Identify which cell holds the provided text, then report its [X, Y] central coordinate. 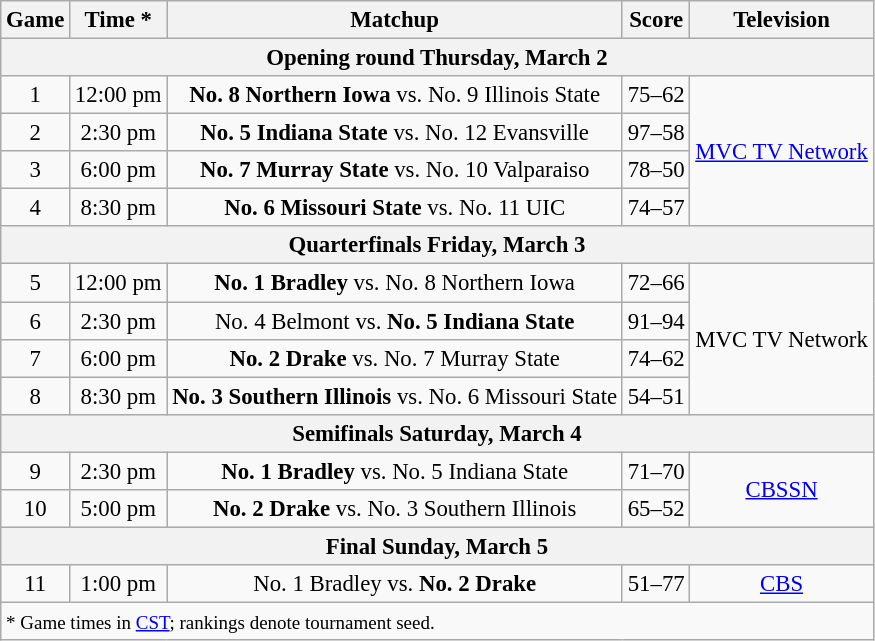
No. 1 Bradley vs. No. 2 Drake [395, 584]
74–57 [656, 208]
No. 2 Drake vs. No. 3 Southern Illinois [395, 509]
11 [36, 584]
74–62 [656, 358]
No. 8 Northern Iowa vs. No. 9 Illinois State [395, 95]
Score [656, 20]
No. 7 Murray State vs. No. 10 Valparaiso [395, 170]
6 [36, 321]
Final Sunday, March 5 [437, 546]
71–70 [656, 471]
Game [36, 20]
No. 2 Drake vs. No. 7 Murray State [395, 358]
72–66 [656, 283]
No. 6 Missouri State vs. No. 11 UIC [395, 208]
Semifinals Saturday, March 4 [437, 433]
Matchup [395, 20]
8 [36, 396]
7 [36, 358]
No. 4 Belmont vs. No. 5 Indiana State [395, 321]
No. 1 Bradley vs. No. 5 Indiana State [395, 471]
9 [36, 471]
78–50 [656, 170]
4 [36, 208]
1 [36, 95]
54–51 [656, 396]
5:00 pm [118, 509]
No. 1 Bradley vs. No. 8 Northern Iowa [395, 283]
75–62 [656, 95]
Opening round Thursday, March 2 [437, 58]
No. 3 Southern Illinois vs. No. 6 Missouri State [395, 396]
5 [36, 283]
Time * [118, 20]
3 [36, 170]
97–58 [656, 133]
CBSSN [782, 490]
Quarterfinals Friday, March 3 [437, 245]
65–52 [656, 509]
No. 5 Indiana State vs. No. 12 Evansville [395, 133]
10 [36, 509]
51–77 [656, 584]
91–94 [656, 321]
1:00 pm [118, 584]
CBS [782, 584]
2 [36, 133]
* Game times in CST; rankings denote tournament seed. [437, 621]
Television [782, 20]
